For the text-containing cell, return its midpoint in [x, y] coordinate format. 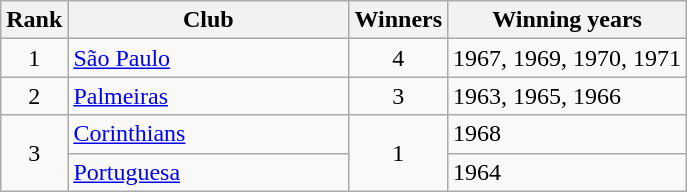
1964 [568, 172]
Rank [34, 20]
4 [398, 58]
1968 [568, 134]
Winners [398, 20]
Corinthians [208, 134]
1967, 1969, 1970, 1971 [568, 58]
1963, 1965, 1966 [568, 96]
Winning years [568, 20]
Palmeiras [208, 96]
Club [208, 20]
São Paulo [208, 58]
Portuguesa [208, 172]
2 [34, 96]
